Detect which cell encompasses the target text, then output its [X, Y] center coordinate. 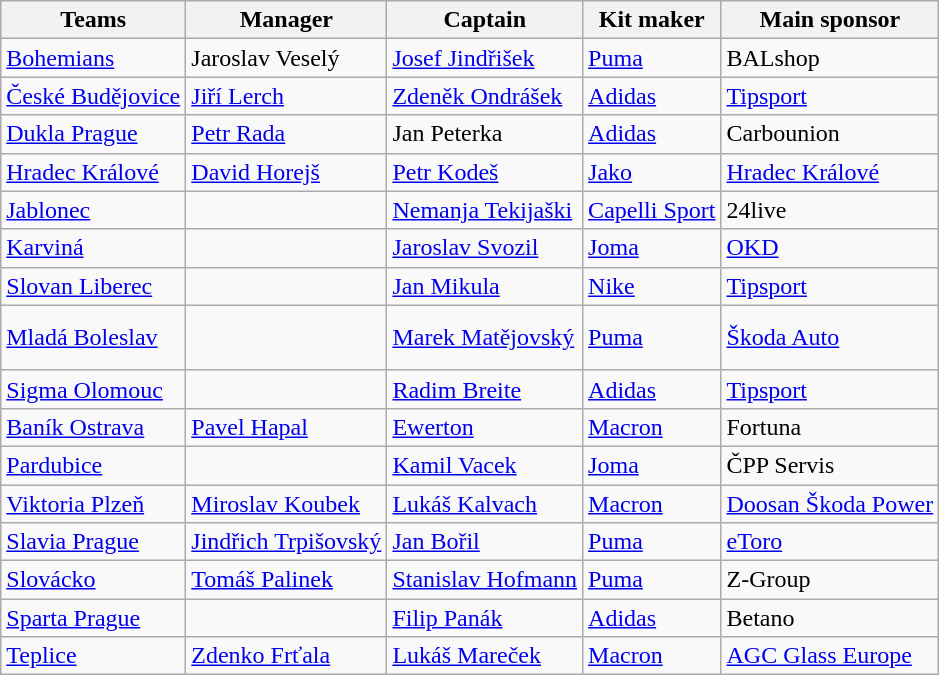
Jindřich Trpišovský [286, 542]
Mladá Boleslav [94, 338]
David Horejš [286, 172]
OKD [830, 248]
Jako [652, 172]
Captain [485, 20]
Jiří Lerch [286, 96]
Baník Ostrava [94, 427]
Zdenko Frťala [286, 656]
Nike [652, 286]
Jablonec [94, 210]
Viktoria Plzeň [94, 503]
Lukáš Mareček [485, 656]
Josef Jindřišek [485, 58]
Jan Mikula [485, 286]
Teplice [94, 656]
Sparta Prague [94, 618]
Kamil Vacek [485, 465]
Nemanja Tekijaški [485, 210]
BALshop [830, 58]
Pavel Hapal [286, 427]
Tomáš Palinek [286, 580]
Marek Matějovský [485, 338]
Kit maker [652, 20]
Main sponsor [830, 20]
Jaroslav Svozil [485, 248]
Bohemians [94, 58]
Teams [94, 20]
Carbounion [830, 134]
Ewerton [485, 427]
Jan Peterka [485, 134]
Doosan Škoda Power [830, 503]
ČPP Servis [830, 465]
Jan Bořil [485, 542]
Stanislav Hofmann [485, 580]
Petr Kodeš [485, 172]
Slovácko [94, 580]
eToro [830, 542]
24live [830, 210]
Škoda Auto [830, 338]
České Budějovice [94, 96]
Miroslav Koubek [286, 503]
Fortuna [830, 427]
Dukla Prague [94, 134]
Jaroslav Veselý [286, 58]
Zdeněk Ondrášek [485, 96]
Sigma Olomouc [94, 389]
Betano [830, 618]
Capelli Sport [652, 210]
Z-Group [830, 580]
Slovan Liberec [94, 286]
Filip Panák [485, 618]
Radim Breite [485, 389]
AGC Glass Europe [830, 656]
Manager [286, 20]
Slavia Prague [94, 542]
Karviná [94, 248]
Petr Rada [286, 134]
Pardubice [94, 465]
Lukáš Kalvach [485, 503]
